Output the (x, y) coordinate of the center of the cell containing the given text.  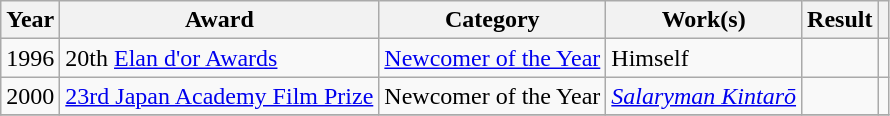
Himself (704, 58)
23rd Japan Academy Film Prize (220, 96)
20th Elan d'or Awards (220, 58)
Year (30, 20)
Result (840, 20)
Award (220, 20)
1996 (30, 58)
2000 (30, 96)
Work(s) (704, 20)
Salaryman Kintarō (704, 96)
Category (492, 20)
